From the cell containing the given text, extract its center point as (X, Y) coordinate. 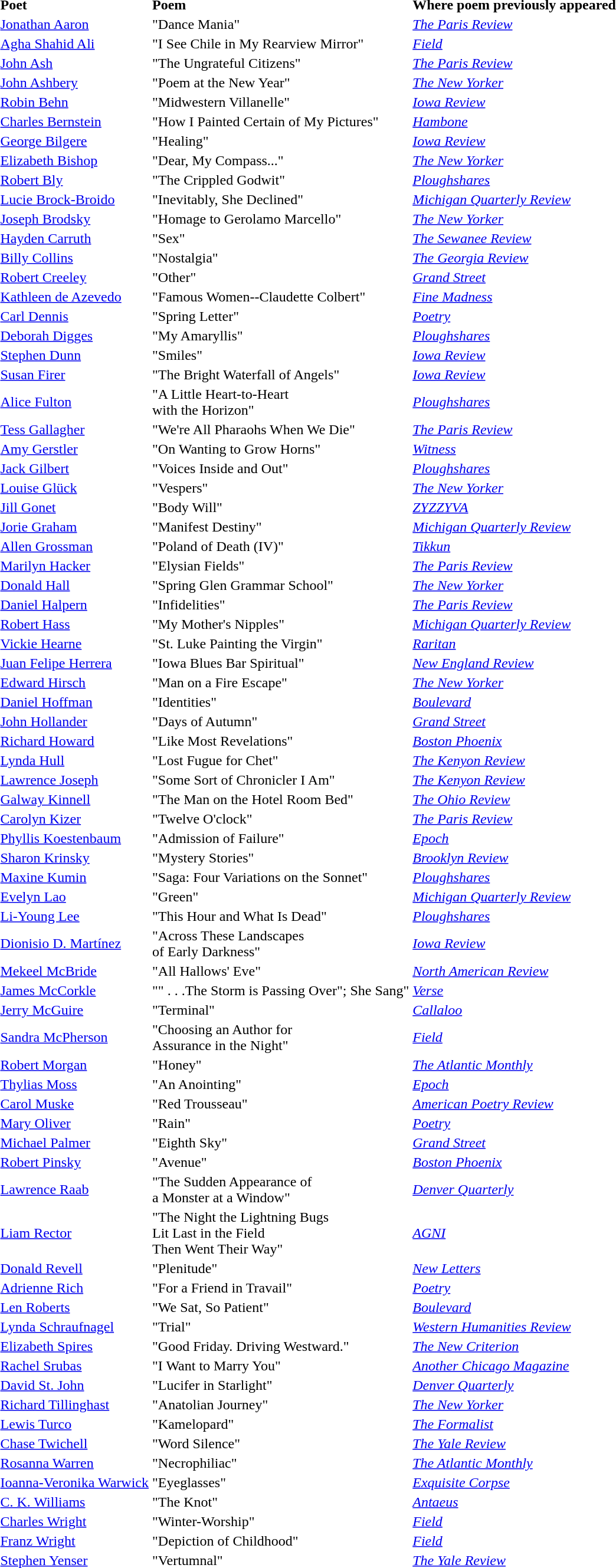
"Elysian Fields" (281, 566)
"Vespers" (281, 488)
"Plenitude" (281, 1268)
"Sex" (281, 238)
"Anatolian Journey" (281, 1405)
"My Mother's Nipples" (281, 624)
"Nostalgia" (281, 258)
"Other" (281, 277)
"I See Chile in My Rearview Mirror" (281, 44)
"Choosing an Author for Assurance in the Night" (281, 1037)
"My Amaryllis" (281, 336)
"Spring Glen Grammar School" (281, 585)
"Depiction of Childhood" (281, 1541)
"Inevitably, She Declined" (281, 199)
"The Man on the Hotel Room Bed" (281, 799)
"Necrophiliac" (281, 1463)
"Avenue" (281, 1162)
"Midwestern Villanelle" (281, 102)
"A Little Heart-to-Heart with the Horizon" (281, 402)
"Like Most Revelations" (281, 741)
"Kamelopard" (281, 1424)
"Twelve O'clock" (281, 819)
"Some Sort of Chronicler I Am" (281, 780)
"We Sat, So Patient" (281, 1307)
"Across These Landscapes of Early Darkness" (281, 944)
"Rain" (281, 1123)
"Body Will" (281, 507)
"Dear, My Compass..." (281, 160)
"Red Trousseau" (281, 1104)
"Saga: Four Variations on the Sonnet" (281, 877)
"Honey" (281, 1065)
"Admission of Failure" (281, 838)
"Winter-Worship" (281, 1521)
"An Anointing" (281, 1084)
"This Hour and What Is Dead" (281, 916)
"The Crippled Godwit" (281, 180)
"Eighth Sky" (281, 1143)
"Good Friday. Driving Westward." (281, 1346)
"Iowa Blues Bar Spiritual" (281, 663)
"Manifest Destiny" (281, 527)
"Identities" (281, 702)
"Days of Autumn" (281, 721)
"Homage to Gerolamo Marcello" (281, 219)
"Lucifer in Starlight" (281, 1385)
"Mystery Stories" (281, 858)
"Green" (281, 897)
"Poem at the New Year" (281, 83)
"Lost Fugue for Chet" (281, 760)
"We're All Pharaohs When We Die" (281, 429)
"Trial" (281, 1327)
"The Night the Lightning Bugs Lit Last in the Field Then Went Their Way" (281, 1233)
"St. Luke Painting the Virgin" (281, 644)
"For a Friend in Travail" (281, 1288)
"Terminal" (281, 1010)
"How I Painted Certain of My Pictures" (281, 122)
"" . . .The Storm is Passing Over"; She Sang" (281, 990)
"The Knot" (281, 1502)
"The Ungrateful Citizens" (281, 63)
"I Want to Marry You" (281, 1366)
"Eyeglasses" (281, 1482)
"Word Silence" (281, 1444)
"Spring Letter" (281, 316)
"On Wanting to Grow Horns" (281, 449)
"Dance Mania" (281, 24)
"Man on a Fire Escape" (281, 683)
"Poland of Death (IV)" (281, 546)
"Smiles" (281, 355)
"All Hallows' Eve" (281, 971)
"Infidelities" (281, 605)
"The Sudden Appearance of a Monster at a Window" (281, 1189)
"Healing" (281, 141)
"The Bright Waterfall of Angels" (281, 375)
"Famous Women--Claudette Colbert" (281, 297)
"Voices Inside and Out" (281, 468)
